Identify which cell holds the provided text, then report its (X, Y) central coordinate. 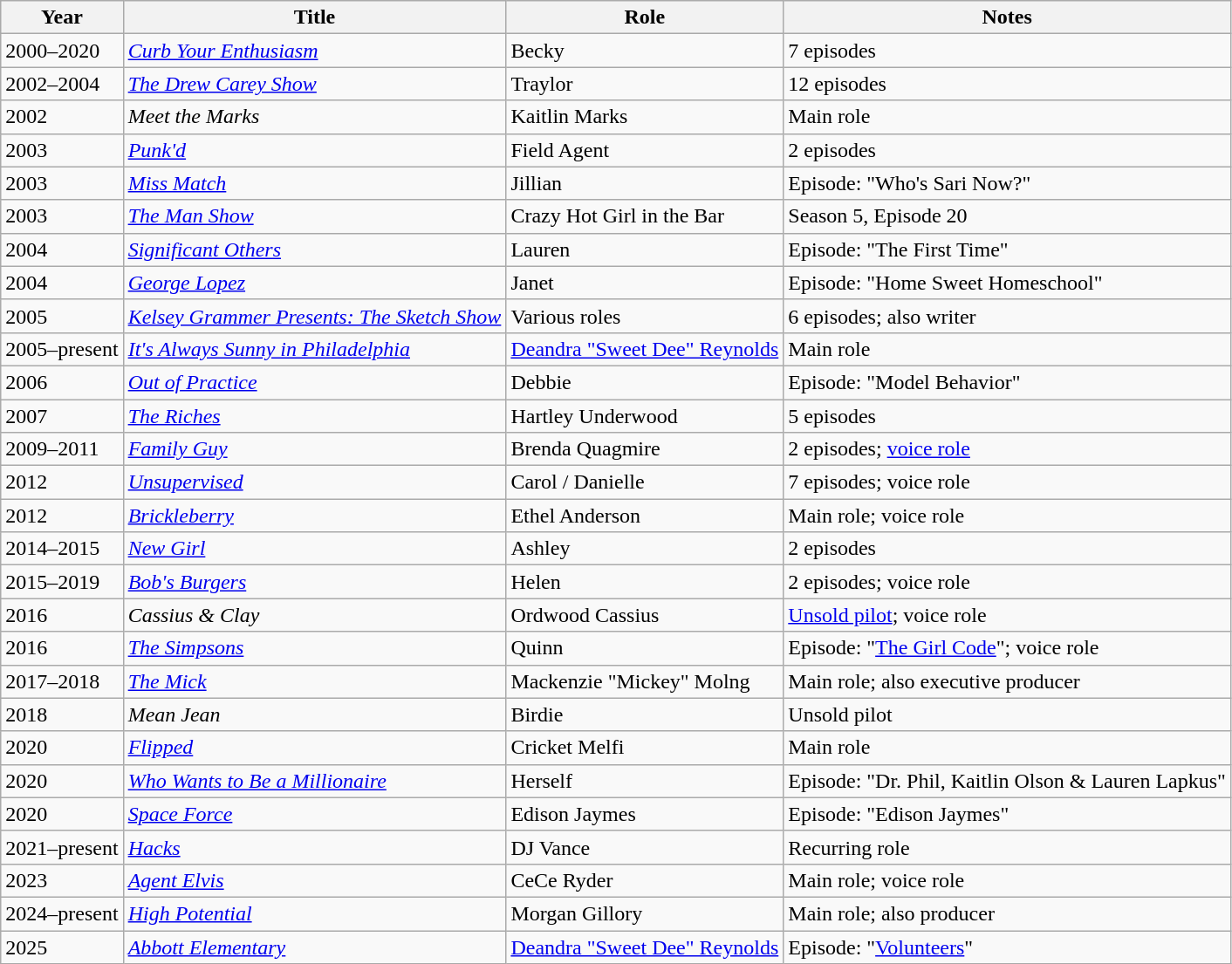
Episode: "Who's Sari Now?" (1007, 183)
Kaitlin Marks (645, 117)
Traylor (645, 84)
Mean Jean (314, 714)
2014–2015 (62, 549)
New Girl (314, 549)
Significant Others (314, 250)
The Drew Carey Show (314, 84)
It's Always Sunny in Philadelphia (314, 349)
2009–2011 (62, 449)
Episode: "Dr. Phil, Kaitlin Olson & Lauren Lapkus" (1007, 781)
Crazy Hot Girl in the Bar (645, 216)
Episode: "The Girl Code"; voice role (1007, 648)
2000–2020 (62, 51)
Becky (645, 51)
Miss Match (314, 183)
Janet (645, 283)
Family Guy (314, 449)
12 episodes (1007, 84)
Episode: "Home Sweet Homeschool" (1007, 283)
Hacks (314, 847)
Notes (1007, 17)
Cricket Melfi (645, 748)
High Potential (314, 913)
Field Agent (645, 150)
Bob's Burgers (314, 582)
Various roles (645, 316)
Jillian (645, 183)
Title (314, 17)
5 episodes (1007, 416)
Curb Your Enthusiasm (314, 51)
Debbie (645, 382)
Meet the Marks (314, 117)
Punk'd (314, 150)
2021–present (62, 847)
DJ Vance (645, 847)
Helen (645, 582)
The Man Show (314, 216)
The Simpsons (314, 648)
Edison Jaymes (645, 814)
Out of Practice (314, 382)
The Riches (314, 416)
2023 (62, 880)
7 episodes (1007, 51)
Recurring role (1007, 847)
2005–present (62, 349)
Ordwood Cassius (645, 615)
2018 (62, 714)
Birdie (645, 714)
Hartley Underwood (645, 416)
2002 (62, 117)
The Mick (314, 681)
Cassius & Clay (314, 615)
Year (62, 17)
Ashley (645, 549)
2006 (62, 382)
Role (645, 17)
Mackenzie "Mickey" Molng (645, 681)
Abbott Elementary (314, 947)
Agent Elvis (314, 880)
Space Force (314, 814)
Lauren (645, 250)
Episode: "Edison Jaymes" (1007, 814)
Herself (645, 781)
Unsold pilot (1007, 714)
2005 (62, 316)
Ethel Anderson (645, 516)
2017–2018 (62, 681)
Episode: "Volunteers" (1007, 947)
Flipped (314, 748)
2007 (62, 416)
Main role; also executive producer (1007, 681)
Brickleberry (314, 516)
2025 (62, 947)
George Lopez (314, 283)
6 episodes; also writer (1007, 316)
Season 5, Episode 20 (1007, 216)
Episode: "Model Behavior" (1007, 382)
Main role; also producer (1007, 913)
2024–present (62, 913)
Morgan Gillory (645, 913)
Who Wants to Be a Millionaire (314, 781)
7 episodes; voice role (1007, 482)
2015–2019 (62, 582)
2002–2004 (62, 84)
Unsold pilot; voice role (1007, 615)
Episode: "The First Time" (1007, 250)
Unsupervised (314, 482)
Brenda Quagmire (645, 449)
Carol / Danielle (645, 482)
Kelsey Grammer Presents: The Sketch Show (314, 316)
CeCe Ryder (645, 880)
Quinn (645, 648)
